Output the (x, y) coordinate of the center of the cell containing the given text.  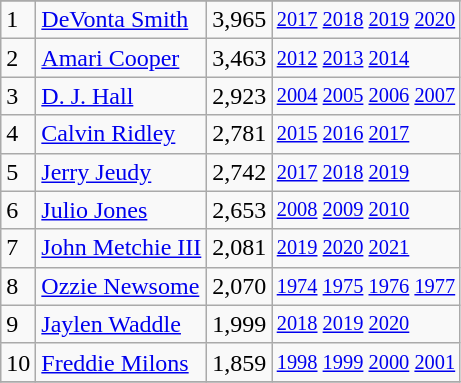
1974 1975 1976 1977 (366, 286)
4 (18, 134)
2,081 (240, 248)
D. J. Hall (122, 96)
DeVonta Smith (122, 20)
John Metchie III (122, 248)
2,653 (240, 210)
1,859 (240, 362)
1 (18, 20)
2,070 (240, 286)
2018 2019 2020 (366, 324)
2012 2013 2014 (366, 58)
1998 1999 2000 2001 (366, 362)
2008 2009 2010 (366, 210)
Calvin Ridley (122, 134)
3,463 (240, 58)
10 (18, 362)
3 (18, 96)
2017 2018 2019 2020 (366, 20)
Jerry Jeudy (122, 172)
Amari Cooper (122, 58)
8 (18, 286)
9 (18, 324)
2019 2020 2021 (366, 248)
6 (18, 210)
Julio Jones (122, 210)
5 (18, 172)
2015 2016 2017 (366, 134)
Ozzie Newsome (122, 286)
2004 2005 2006 2007 (366, 96)
2017 2018 2019 (366, 172)
1,999 (240, 324)
7 (18, 248)
3,965 (240, 20)
2 (18, 58)
Freddie Milons (122, 362)
2,742 (240, 172)
Jaylen Waddle (122, 324)
2,781 (240, 134)
2,923 (240, 96)
